Provide the [X, Y] coordinate of the cell's center where the given text is located.  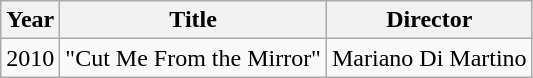
Mariano Di Martino [429, 58]
Title [194, 20]
Director [429, 20]
Year [30, 20]
2010 [30, 58]
"Cut Me From the Mirror" [194, 58]
